Capture the cell that displays the provided text and extract its (x, y) central coordinate. 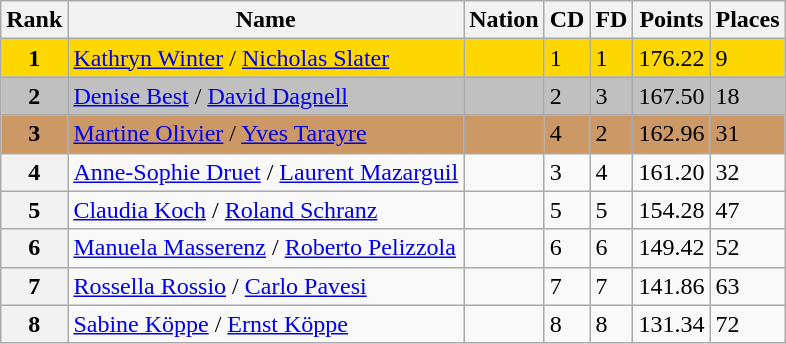
Places (748, 20)
154.28 (672, 210)
Nation (504, 20)
176.22 (672, 58)
167.50 (672, 96)
52 (748, 248)
Rossella Rossio / Carlo Pavesi (266, 286)
Manuela Masserenz / Roberto Pelizzola (266, 248)
141.86 (672, 286)
72 (748, 324)
Martine Olivier / Yves Tarayre (266, 134)
149.42 (672, 248)
47 (748, 210)
Denise Best / David Dagnell (266, 96)
63 (748, 286)
Sabine Köppe / Ernst Köppe (266, 324)
CD (567, 20)
9 (748, 58)
18 (748, 96)
Anne-Sophie Druet / Laurent Mazarguil (266, 172)
FD (612, 20)
162.96 (672, 134)
32 (748, 172)
Rank (34, 20)
Points (672, 20)
Claudia Koch / Roland Schranz (266, 210)
Name (266, 20)
161.20 (672, 172)
131.34 (672, 324)
31 (748, 134)
Kathryn Winter / Nicholas Slater (266, 58)
